Extract the (X, Y) coordinate from the center of the cell holding the provided text.  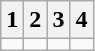
3 (58, 20)
2 (36, 20)
1 (12, 20)
4 (82, 20)
